Scan for the cell matching the given text and deliver its [X, Y] coordinate at center. 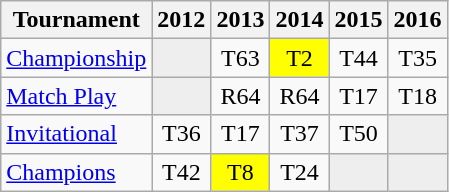
2013 [240, 20]
T36 [182, 134]
Invitational [76, 134]
T37 [300, 134]
Champions [76, 172]
2014 [300, 20]
Championship [76, 58]
T8 [240, 172]
T24 [300, 172]
T18 [418, 96]
Match Play [76, 96]
T35 [418, 58]
T42 [182, 172]
2016 [418, 20]
T50 [358, 134]
T63 [240, 58]
T2 [300, 58]
Tournament [76, 20]
T44 [358, 58]
2015 [358, 20]
2012 [182, 20]
